Locate the cell with the specified text and output its (x, y) center coordinate. 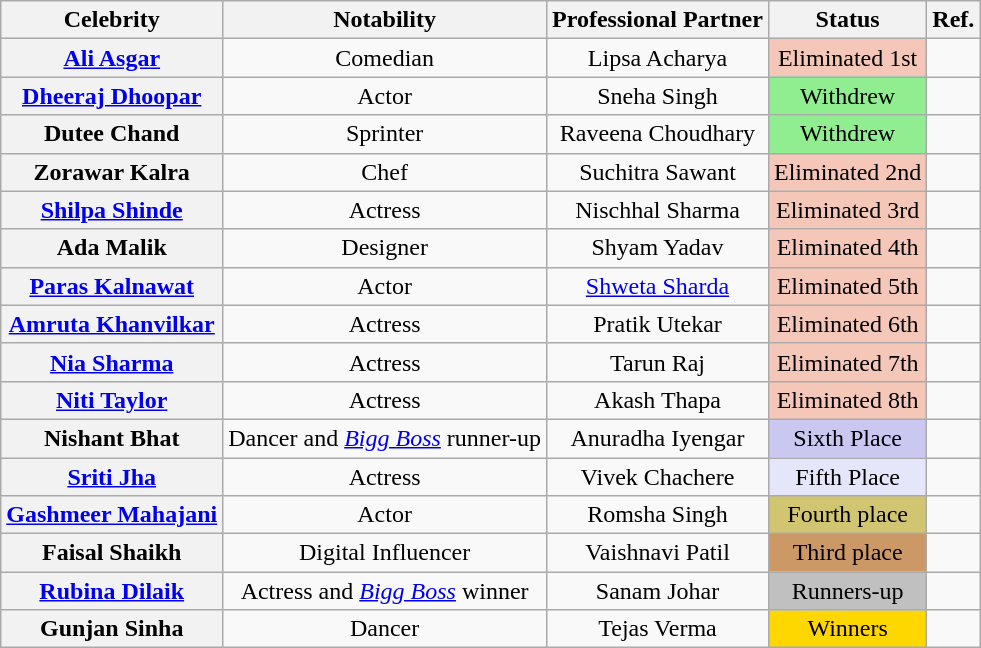
Ref. (954, 20)
Sanam Johar (658, 591)
Eliminated 2nd (847, 172)
Dutee Chand (112, 134)
Sixth Place (847, 438)
Faisal Shaikh (112, 553)
Paras Kalnawat (112, 286)
Zorawar Kalra (112, 172)
Ali Asgar (112, 58)
Suchitra Sawant (658, 172)
Niti Taylor (112, 400)
Vivek Chachere (658, 477)
Nia Sharma (112, 362)
Lipsa Acharya (658, 58)
Anuradha Iyengar (658, 438)
Fourth place (847, 515)
Dheeraj Dhoopar (112, 96)
Eliminated 4th (847, 248)
Shweta Sharda (658, 286)
Eliminated 7th (847, 362)
Runners-up (847, 591)
Digital Influencer (385, 553)
Sneha Singh (658, 96)
Eliminated 5th (847, 286)
Tarun Raj (658, 362)
Tejas Verma (658, 629)
Sprinter (385, 134)
Gunjan Sinha (112, 629)
Akash Thapa (658, 400)
Actress and Bigg Boss winner (385, 591)
Raveena Choudhary (658, 134)
Eliminated 8th (847, 400)
Chef (385, 172)
Vaishnavi Patil (658, 553)
Shyam Yadav (658, 248)
Romsha Singh (658, 515)
Sriti Jha (112, 477)
Professional Partner (658, 20)
Designer (385, 248)
Ada Malik (112, 248)
Celebrity (112, 20)
Shilpa Shinde (112, 210)
Notability (385, 20)
Fifth Place (847, 477)
Status (847, 20)
Eliminated 3rd (847, 210)
Comedian (385, 58)
Nishant Bhat (112, 438)
Eliminated 1st (847, 58)
Rubina Dilaik (112, 591)
Amruta Khanvilkar (112, 324)
Winners (847, 629)
Dancer and Bigg Boss runner-up (385, 438)
Nischhal Sharma (658, 210)
Third place (847, 553)
Eliminated 6th (847, 324)
Gashmeer Mahajani (112, 515)
Pratik Utekar (658, 324)
Dancer (385, 629)
